Scan for the cell matching the given text and deliver its [x, y] coordinate at center. 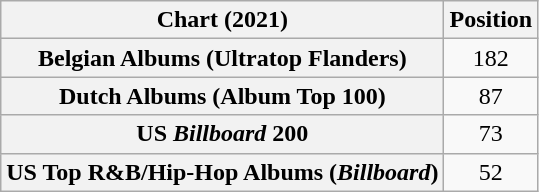
73 [491, 134]
182 [491, 58]
US Billboard 200 [222, 134]
Position [491, 20]
52 [491, 172]
Chart (2021) [222, 20]
US Top R&B/Hip-Hop Albums (Billboard) [222, 172]
Belgian Albums (Ultratop Flanders) [222, 58]
87 [491, 96]
Dutch Albums (Album Top 100) [222, 96]
